Return the [X, Y] coordinate for the center point of the cell that contains the specified text.  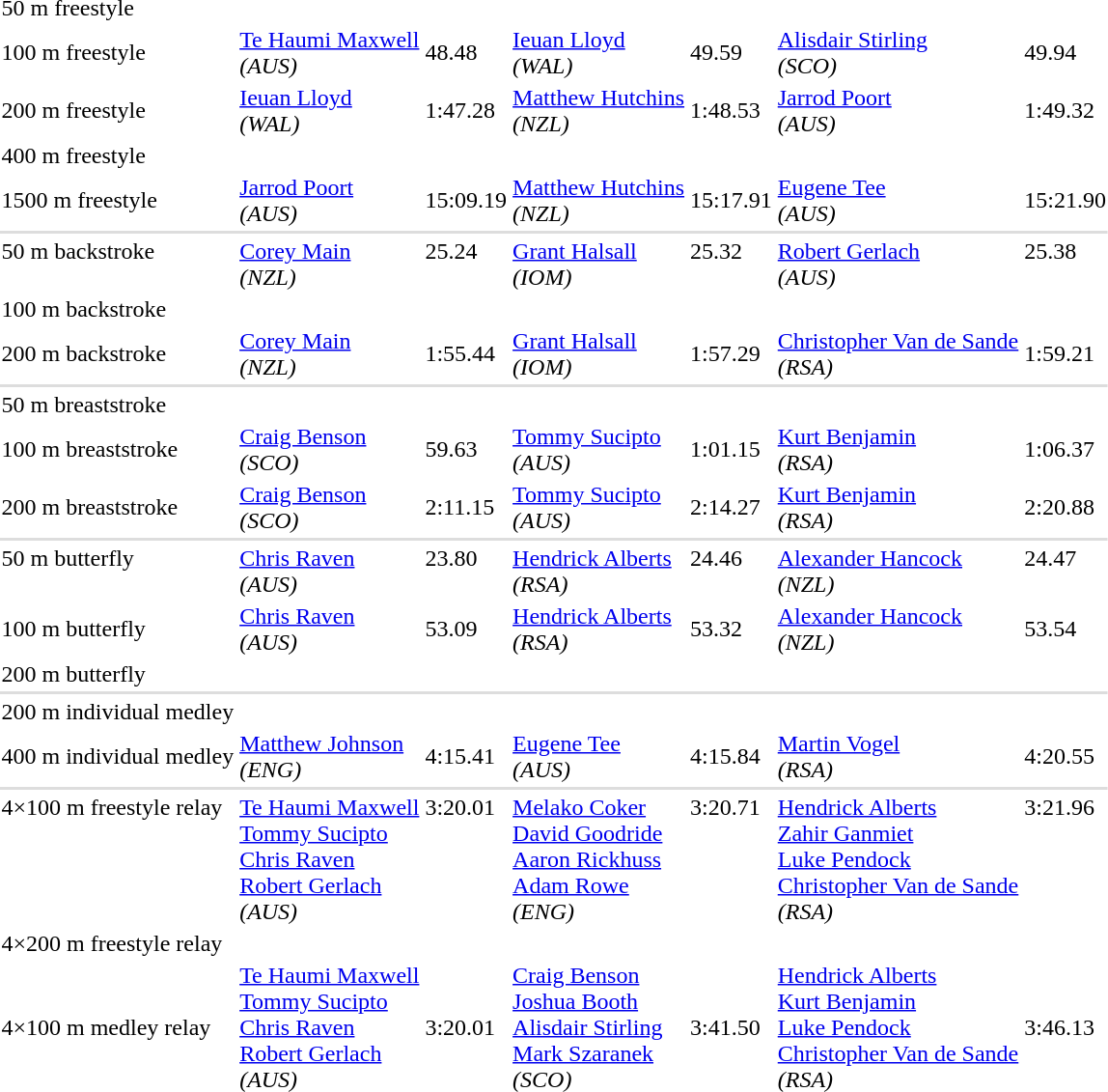
49.94 [1066, 52]
Martin Vogel (RSA) [898, 757]
Matthew Johnson (ENG) [330, 757]
1:47.28 [466, 110]
23.80 [466, 572]
4×200 m freestyle relay [118, 943]
Alisdair Stirling (SCO) [898, 52]
1:01.15 [732, 450]
50 m butterfly [118, 572]
4:20.55 [1066, 757]
3:20.71 [732, 859]
50 m backstroke [118, 265]
15:09.19 [466, 201]
49.59 [732, 52]
Christopher Van de Sande (RSA) [898, 353]
3:21.96 [1066, 859]
24.46 [732, 572]
100 m breaststroke [118, 450]
1:55.44 [466, 353]
1:57.29 [732, 353]
25.38 [1066, 265]
59.63 [466, 450]
200 m individual medley [118, 712]
1:48.53 [732, 110]
4:15.41 [466, 757]
1:59.21 [1066, 353]
400 m freestyle [118, 155]
200 m breaststroke [118, 508]
53.32 [732, 630]
Te Haumi MaxwellTommy SuciptoChris RavenRobert Gerlach (AUS) [330, 859]
3:20.01 [466, 859]
100 m backstroke [118, 309]
53.54 [1066, 630]
Hendrick AlbertsZahir GanmietLuke PendockChristopher Van de Sande (RSA) [898, 859]
200 m freestyle [118, 110]
53.09 [466, 630]
Robert Gerlach (AUS) [898, 265]
15:17.91 [732, 201]
1:49.32 [1066, 110]
4×100 m freestyle relay [118, 859]
25.24 [466, 265]
1:06.37 [1066, 450]
24.47 [1066, 572]
15:21.90 [1066, 201]
2:20.88 [1066, 508]
200 m backstroke [118, 353]
48.48 [466, 52]
Te Haumi Maxwell (AUS) [330, 52]
50 m breaststroke [118, 405]
4:15.84 [732, 757]
100 m freestyle [118, 52]
100 m butterfly [118, 630]
2:11.15 [466, 508]
2:14.27 [732, 508]
25.32 [732, 265]
1500 m freestyle [118, 201]
Melako CokerDavid GoodrideAaron RickhussAdam Rowe (ENG) [598, 859]
400 m individual medley [118, 757]
200 m butterfly [118, 674]
